Scan for the cell matching the given text and deliver its [x, y] coordinate at center. 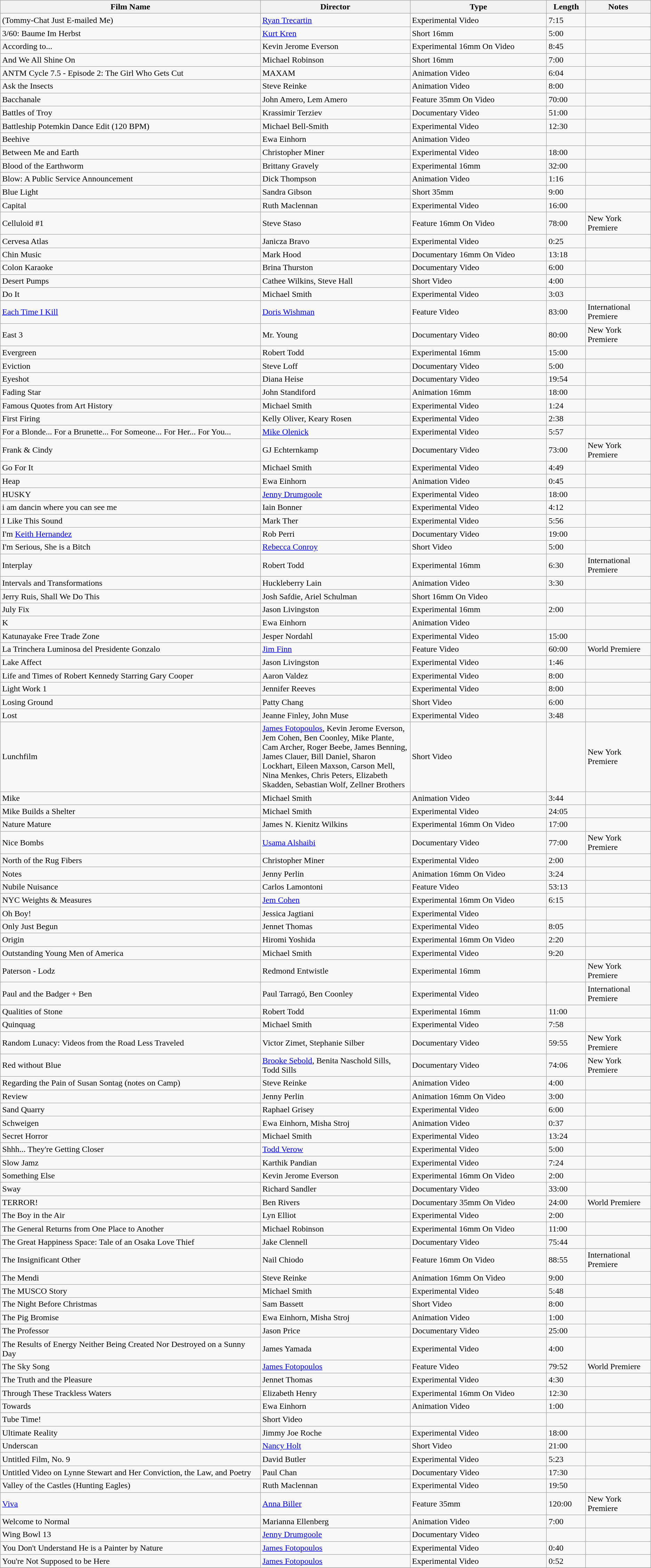
Quinquag [130, 1025]
Jimmy Joe Roche [335, 1433]
9:20 [566, 953]
7:15 [566, 20]
Ryan Trecartin [335, 20]
Blow: A Public Service Announcement [130, 179]
Eviction [130, 366]
3:30 [566, 583]
0:25 [566, 241]
Doris Wishman [335, 312]
Jesper Nordahl [335, 636]
Paterson - Lodz [130, 971]
Krassimir Terziev [335, 113]
Iain Bonner [335, 507]
Steve Staso [335, 223]
4:30 [566, 1380]
Viva [130, 1504]
Jim Finn [335, 649]
I'm Serious, She is a Bitch [130, 547]
The Truth and the Pleasure [130, 1380]
Animation 16mm [479, 392]
Jason Price [335, 1331]
Intervals and Transformations [130, 583]
The Results of Energy Neither Being Created Nor Destroyed on a Sunny Day [130, 1349]
NYC Weights & Measures [130, 900]
Dick Thompson [335, 179]
6:04 [566, 73]
Mark Hood [335, 254]
Origin [130, 940]
1:16 [566, 179]
The Boy in the Air [130, 1216]
Film Name [130, 7]
6:30 [566, 565]
Rob Perri [335, 534]
Untitled Film, No. 9 [130, 1459]
19:00 [566, 534]
First Firing [130, 419]
Anna Biller [335, 1504]
Jeanne Finley, John Muse [335, 715]
Elizabeth Henry [335, 1393]
I Like This Sound [130, 521]
La Trinchera Luminosa del Presidente Gonzalo [130, 649]
Paul Tarragó, Ben Coonley [335, 993]
Brooke Sebold, Benita Naschold Sills, Todd Sills [335, 1065]
Fading Star [130, 392]
5:57 [566, 432]
2:20 [566, 940]
Light Work 1 [130, 689]
Blue Light [130, 192]
ANTM Cycle 7.5 - Episode 2: The Girl Who Gets Cut [130, 73]
The Insignificant Other [130, 1260]
77:00 [566, 843]
32:00 [566, 166]
Something Else [130, 1176]
5:56 [566, 521]
Brina Thurston [335, 268]
John Standiford [335, 392]
Beehive [130, 139]
I'm Keith Hernandez [130, 534]
K [130, 623]
Colon Karaoke [130, 268]
The General Returns from One Place to Another [130, 1229]
Mark Ther [335, 521]
73:00 [566, 450]
Karthik Pandian [335, 1163]
75:44 [566, 1242]
You Don't Understand He is a Painter by Nature [130, 1548]
East 3 [130, 334]
GJ Echternkamp [335, 450]
(Tommy-Chat Just E-mailed Me) [130, 20]
Shhh... They're Getting Closer [130, 1149]
The Pig Bromise [130, 1317]
Cathee Wilkins, Steve Hall [335, 281]
0:37 [566, 1123]
Outstanding Young Men of America [130, 953]
Do It [130, 294]
6:15 [566, 900]
3:00 [566, 1096]
Hiromi Yoshida [335, 940]
MAXAM [335, 73]
David Butler [335, 1459]
The Professor [130, 1331]
21:00 [566, 1446]
80:00 [566, 334]
The Great Happiness Space: Tale of an Osaka Love Thief [130, 1242]
Marianna Ellenberg [335, 1521]
Katunayake Free Trade Zone [130, 636]
Desert Pumps [130, 281]
5:23 [566, 1459]
4:12 [566, 507]
Frank & Cindy [130, 450]
Losing Ground [130, 702]
Paul and the Badger + Ben [130, 993]
Carlos Lamontoni [335, 887]
Ben Rivers [335, 1202]
Steve Loff [335, 366]
Bacchanale [130, 99]
Chin Music [130, 254]
Capital [130, 205]
July Fix [130, 609]
88:55 [566, 1260]
79:52 [566, 1366]
120:00 [566, 1504]
Lyn Elliot [335, 1216]
13:18 [566, 254]
Jessica Jagtiani [335, 913]
Josh Safdie, Ariel Schulman [335, 596]
Kurt Kren [335, 33]
Random Lunacy: Videos from the Road Less Traveled [130, 1043]
The Mendi [130, 1278]
The Sky Song [130, 1366]
Nubile Nuisance [130, 887]
Sand Quarry [130, 1110]
Battles of Troy [130, 113]
Nice Bombs [130, 843]
Life and Times of Robert Kennedy Starring Gary Cooper [130, 676]
Eyeshot [130, 379]
Between Me and Earth [130, 152]
Regarding the Pain of Susan Sontag (notes on Camp) [130, 1083]
60:00 [566, 649]
Huckleberry Lain [335, 583]
24:05 [566, 811]
13:24 [566, 1136]
Slow Jamz [130, 1163]
Director [335, 7]
Sam Bassett [335, 1304]
Blood of the Earthworm [130, 166]
Rebecca Conroy [335, 547]
The MUSCO Story [130, 1291]
John Amero, Lem Amero [335, 99]
Only Just Begun [130, 927]
3/60: Baume Im Herbst [130, 33]
Lost [130, 715]
Schweigen [130, 1123]
Go For It [130, 468]
Redmond Entwistle [335, 971]
Wing Bowl 13 [130, 1535]
16:00 [566, 205]
For a Blonde... For a Brunette... For Someone... For Her... For You... [130, 432]
Short 35mm [479, 192]
24:00 [566, 1202]
Mike [130, 798]
The Night Before Christmas [130, 1304]
Interplay [130, 565]
Patty Chang [335, 702]
Heap [130, 481]
59:55 [566, 1043]
25:00 [566, 1331]
1:24 [566, 406]
Qualities of Stone [130, 1012]
Evergreen [130, 352]
33:00 [566, 1189]
Janicza Bravo [335, 241]
Through These Trackless Waters [130, 1393]
Brittany Gravely [335, 166]
Secret Horror [130, 1136]
Valley of the Castles (Hunting Eagles) [130, 1486]
Battleship Potemkin Dance Edit (120 BPM) [130, 126]
Documentary 16mm On Video [479, 254]
Famous Quotes from Art History [130, 406]
Underscan [130, 1446]
Nature Mature [130, 824]
According to... [130, 47]
78:00 [566, 223]
Nail Chiodo [335, 1260]
51:00 [566, 113]
TERROR! [130, 1202]
And We All Shine On [130, 60]
Usama Alshaibi [335, 843]
Jem Cohen [335, 900]
Nancy Holt [335, 1446]
Mike Olenick [335, 432]
James N. Kienitz Wilkins [335, 824]
Mr. Young [335, 334]
74:06 [566, 1065]
Tube Time! [130, 1420]
Feature 35mm [479, 1504]
7:24 [566, 1163]
HUSKY [130, 494]
70:00 [566, 99]
Todd Verow [335, 1149]
i am dancin where you can see me [130, 507]
4:49 [566, 468]
Ask the Insects [130, 86]
83:00 [566, 312]
Cervesa Atlas [130, 241]
1:46 [566, 663]
8:45 [566, 47]
Short 16mm On Video [479, 596]
Lunchfilm [130, 757]
0:40 [566, 1548]
Towards [130, 1406]
Untitled Video on Lynne Stewart and Her Conviction, the Law, and Poetry [130, 1472]
Richard Sandler [335, 1189]
Victor Zimet, Stephanie Silber [335, 1043]
Type [479, 7]
53:13 [566, 887]
17:30 [566, 1472]
Celluloid #1 [130, 223]
James Yamada [335, 1349]
Feature 35mm On Video [479, 99]
Kelly Oliver, Keary Rosen [335, 419]
Paul Chan [335, 1472]
Length [566, 7]
3:24 [566, 874]
19:50 [566, 1486]
Oh Boy! [130, 913]
3:44 [566, 798]
Red without Blue [130, 1065]
7:58 [566, 1025]
Sandra Gibson [335, 192]
Jake Clennell [335, 1242]
Lake Affect [130, 663]
Each Time I Kill [130, 312]
Diana Heise [335, 379]
You're Not Supposed to be Here [130, 1561]
Documentary 35mm On Video [479, 1202]
Sway [130, 1189]
Mike Builds a Shelter [130, 811]
Jennifer Reeves [335, 689]
0:52 [566, 1561]
5:48 [566, 1291]
Review [130, 1096]
Ultimate Reality [130, 1433]
Jerry Ruis, Shall We Do This [130, 596]
Raphael Grisey [335, 1110]
0:45 [566, 481]
3:48 [566, 715]
North of the Rug Fibers [130, 860]
17:00 [566, 824]
8:05 [566, 927]
19:54 [566, 379]
2:38 [566, 419]
Welcome to Normal [130, 1521]
Michael Bell-Smith [335, 126]
Aaron Valdez [335, 676]
3:03 [566, 294]
